Extract the [x, y] coordinate from the center of the cell holding the provided text.  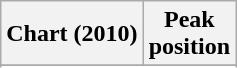
Chart (2010) [72, 34]
Peakposition [189, 34]
